Pinpoint the cell where the given text exists, returning its [x, y] midpoint coordinate. 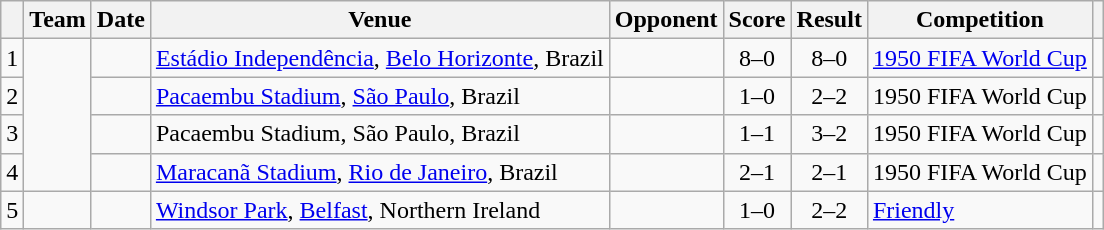
1–1 [757, 134]
Date [120, 20]
Opponent [666, 20]
Estádio Independência, Belo Horizonte, Brazil [380, 58]
2 [12, 96]
1 [12, 58]
Team [58, 20]
Windsor Park, Belfast, Northern Ireland [380, 210]
5 [12, 210]
Score [757, 20]
Competition [980, 20]
3–2 [829, 134]
Venue [380, 20]
Maracanã Stadium, Rio de Janeiro, Brazil [380, 172]
3 [12, 134]
Friendly [980, 210]
4 [12, 172]
Result [829, 20]
